Output the [x, y] coordinate of the center of the cell containing the given text.  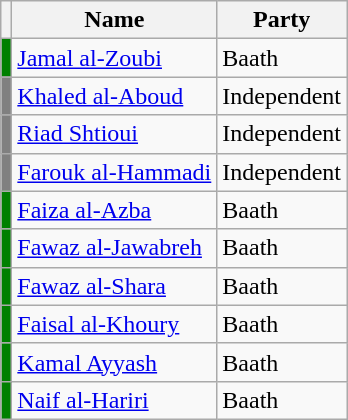
Fawaz al-Shara [114, 286]
Faiza al-Azba [114, 210]
Farouk al-Hammadi [114, 172]
Khaled al-Aboud [114, 96]
Party [282, 20]
Jamal al-Zoubi [114, 58]
Faisal al-Khoury [114, 324]
Riad Shtioui [114, 134]
Kamal Ayyash [114, 362]
Fawaz al-Jawabreh [114, 248]
Naif al-Hariri [114, 400]
Name [114, 20]
